Return the [x, y] coordinate for the center point of the cell that contains the specified text.  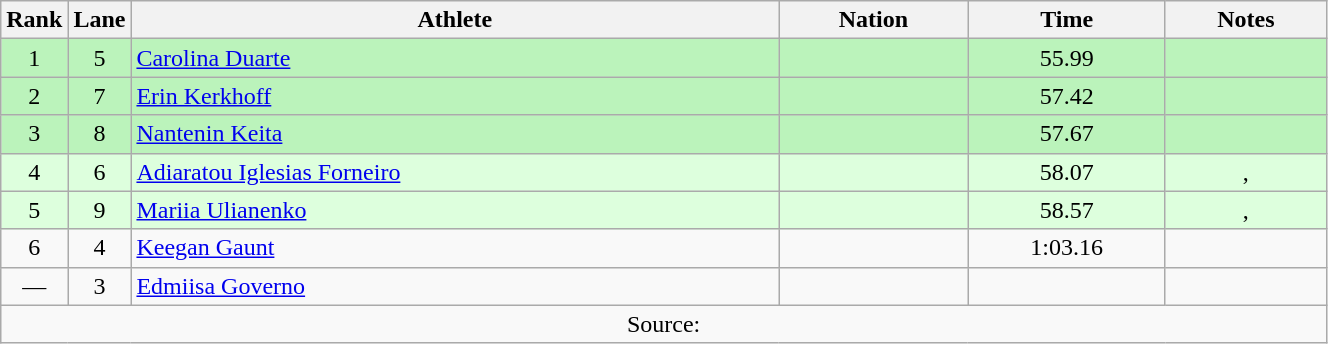
Nation [874, 20]
9 [100, 210]
Nantenin Keita [455, 134]
58.57 [1066, 210]
Edmiisa Governo [455, 286]
Time [1066, 20]
55.99 [1066, 58]
Lane [100, 20]
57.67 [1066, 134]
8 [100, 134]
Notes [1246, 20]
7 [100, 96]
Adiaratou Iglesias Forneiro [455, 172]
Mariia Ulianenko [455, 210]
Source: [664, 324]
1 [34, 58]
2 [34, 96]
1:03.16 [1066, 248]
Erin Kerkhoff [455, 96]
Keegan Gaunt [455, 248]
— [34, 286]
57.42 [1066, 96]
Rank [34, 20]
Athlete [455, 20]
58.07 [1066, 172]
Carolina Duarte [455, 58]
